Locate the cell with the specified text and output its [X, Y] center coordinate. 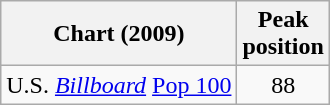
Peakposition [283, 34]
88 [283, 85]
Chart (2009) [119, 34]
U.S. Billboard Pop 100 [119, 85]
